Return (x, y) of the center of cell containing provided text 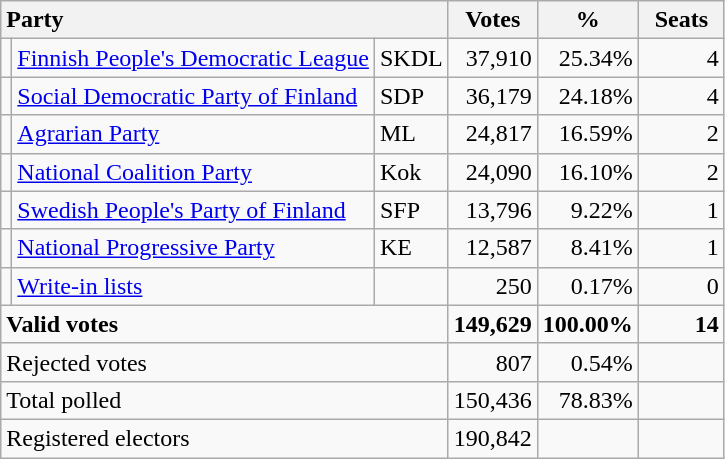
190,842 (492, 438)
Agrarian Party (194, 134)
SDP (411, 96)
Write-in lists (194, 286)
16.59% (588, 134)
13,796 (492, 210)
24,090 (492, 172)
Finnish People's Democratic League (194, 58)
16.10% (588, 172)
SKDL (411, 58)
Seats (681, 20)
Swedish People's Party of Finland (194, 210)
24,817 (492, 134)
Valid votes (224, 324)
0 (681, 286)
Registered electors (224, 438)
% (588, 20)
24.18% (588, 96)
78.83% (588, 400)
National Coalition Party (194, 172)
Votes (492, 20)
150,436 (492, 400)
National Progressive Party (194, 248)
9.22% (588, 210)
149,629 (492, 324)
Social Democratic Party of Finland (194, 96)
100.00% (588, 324)
0.17% (588, 286)
SFP (411, 210)
ML (411, 134)
8.41% (588, 248)
Party (224, 20)
36,179 (492, 96)
807 (492, 362)
Total polled (224, 400)
KE (411, 248)
0.54% (588, 362)
12,587 (492, 248)
Rejected votes (224, 362)
Kok (411, 172)
14 (681, 324)
37,910 (492, 58)
250 (492, 286)
25.34% (588, 58)
